Find where the given text appears and provide that cell's center as [X, Y] coordinate. 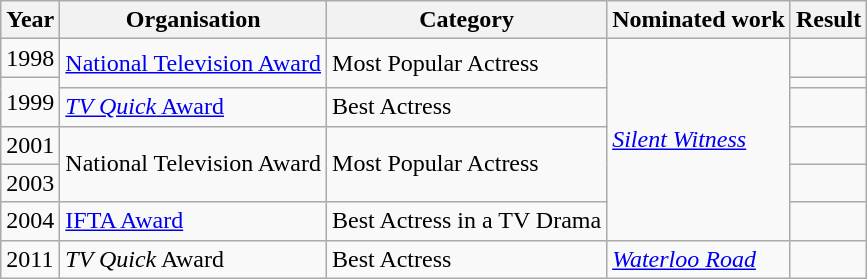
Silent Witness [699, 140]
IFTA Award [194, 221]
Result [828, 20]
Best Actress in a TV Drama [467, 221]
2003 [30, 183]
2004 [30, 221]
2011 [30, 259]
Nominated work [699, 20]
Year [30, 20]
1998 [30, 58]
1999 [30, 102]
Waterloo Road [699, 259]
2001 [30, 145]
Category [467, 20]
Organisation [194, 20]
